Return (x, y) of the center of cell containing provided text 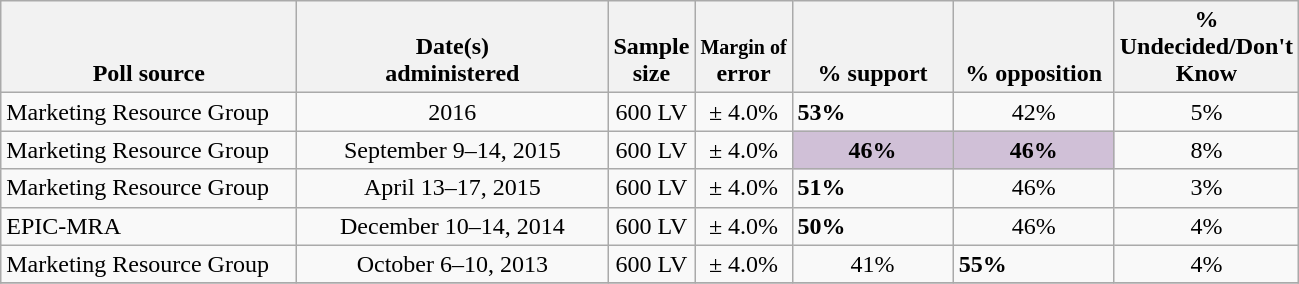
EPIC-MRA (149, 226)
51% (872, 188)
April 13–17, 2015 (452, 188)
53% (872, 112)
Date(s)administered (452, 47)
October 6–10, 2013 (452, 264)
5% (1206, 112)
September 9–14, 2015 (452, 150)
% support (872, 47)
50% (872, 226)
41% (872, 264)
December 10–14, 2014 (452, 226)
Poll source (149, 47)
Samplesize (652, 47)
Margin oferror (744, 47)
2016 (452, 112)
42% (1034, 112)
8% (1206, 150)
55% (1034, 264)
% Undecided/Don't Know (1206, 47)
3% (1206, 188)
% opposition (1034, 47)
